Return (x, y) of the center of cell containing provided text 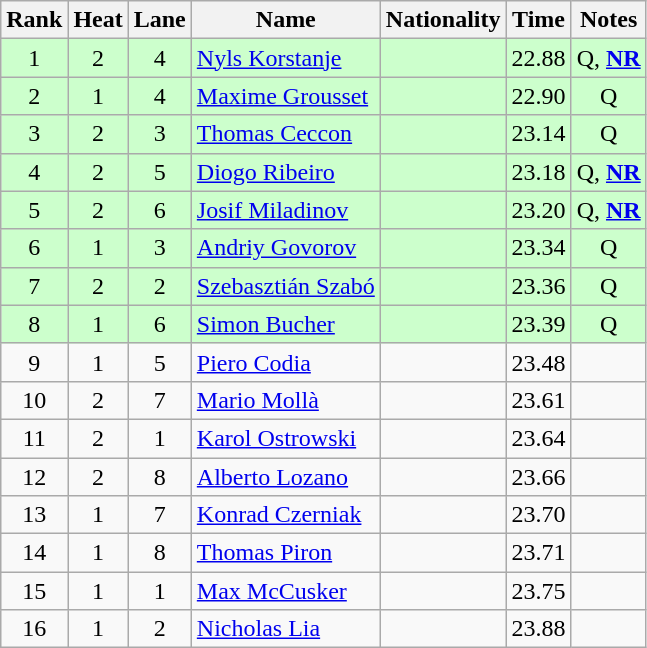
23.75 (538, 591)
Nationality (443, 20)
Nyls Korstanje (286, 58)
10 (34, 400)
Andriy Govorov (286, 248)
23.14 (538, 134)
14 (34, 553)
Name (286, 20)
Simon Bucher (286, 324)
15 (34, 591)
Time (538, 20)
Heat (98, 20)
Nicholas Lia (286, 629)
Maxime Grousset (286, 96)
Szebasztián Szabó (286, 286)
23.64 (538, 438)
Mario Mollà (286, 400)
Karol Ostrowski (286, 438)
9 (34, 362)
Thomas Ceccon (286, 134)
23.66 (538, 477)
Thomas Piron (286, 553)
Konrad Czerniak (286, 515)
22.88 (538, 58)
Piero Codia (286, 362)
Notes (608, 20)
23.36 (538, 286)
12 (34, 477)
Josif Miladinov (286, 210)
23.34 (538, 248)
Alberto Lozano (286, 477)
13 (34, 515)
23.39 (538, 324)
23.20 (538, 210)
23.18 (538, 172)
Max McCusker (286, 591)
23.48 (538, 362)
23.70 (538, 515)
Diogo Ribeiro (286, 172)
Lane (160, 20)
Rank (34, 20)
22.90 (538, 96)
16 (34, 629)
23.61 (538, 400)
23.71 (538, 553)
23.88 (538, 629)
11 (34, 438)
